Determine the (x, y) coordinate at the center of the cell enclosing the given text.  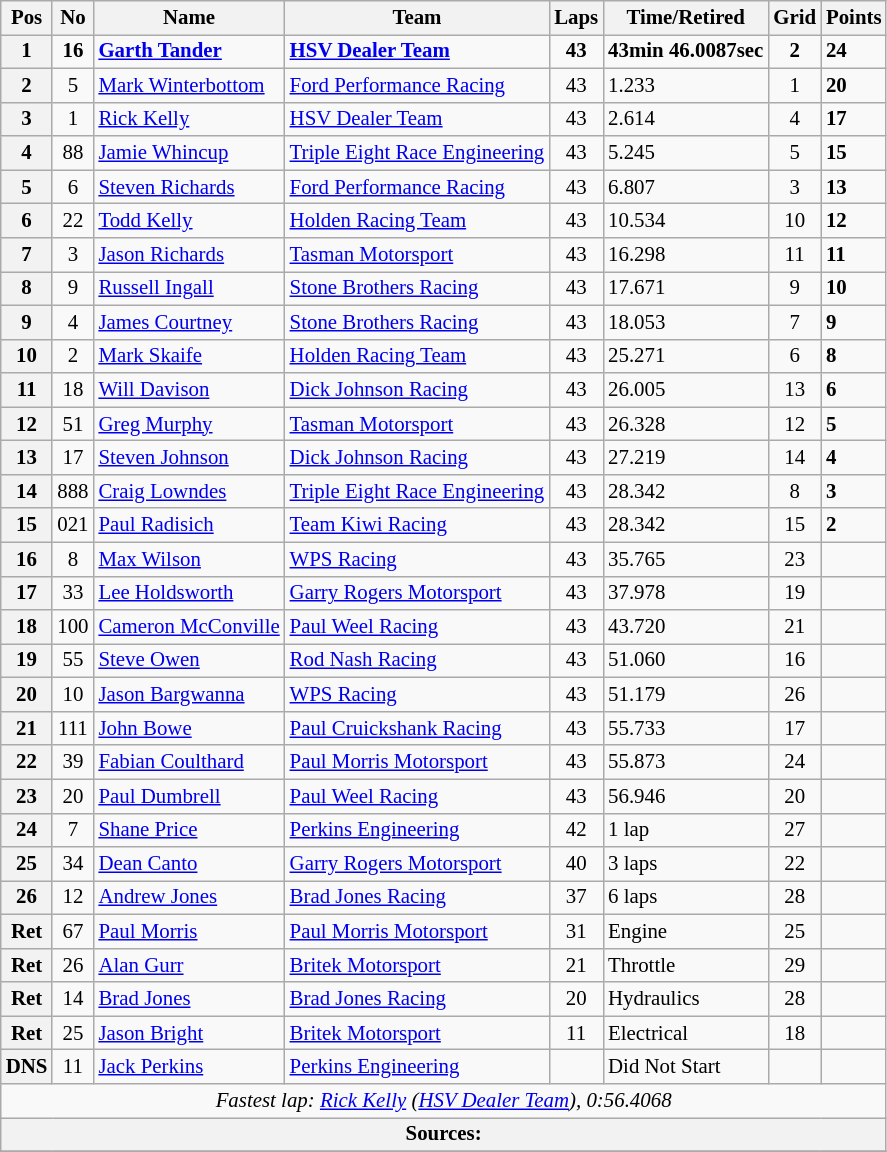
Electrical (686, 1033)
34 (72, 864)
Steven Richards (188, 187)
2.614 (686, 119)
27 (794, 830)
Grid (794, 18)
Craig Lowndes (188, 491)
Andrew Jones (188, 898)
Jason Richards (188, 255)
1.233 (686, 85)
Jason Bargwanna (188, 695)
37.978 (686, 593)
Paul Cruickshank Racing (418, 728)
33 (72, 593)
Sources: (444, 1135)
6 laps (686, 898)
40 (576, 864)
Paul Radisich (188, 525)
Fabian Coulthard (188, 762)
43min 46.0087sec (686, 51)
Did Not Start (686, 1067)
Laps (576, 18)
Jamie Whincup (188, 153)
67 (72, 931)
Todd Kelly (188, 221)
Steve Owen (188, 661)
55.733 (686, 728)
Russell Ingall (188, 288)
Throttle (686, 965)
Time/Retired (686, 18)
Rod Nash Racing (418, 661)
42 (576, 830)
55.873 (686, 762)
Paul Dumbrell (188, 796)
56.946 (686, 796)
43.720 (686, 627)
17.671 (686, 288)
Shane Price (188, 830)
James Courtney (188, 322)
Lee Holdsworth (188, 593)
Engine (686, 931)
Garth Tander (188, 51)
39 (72, 762)
DNS (27, 1067)
3 laps (686, 864)
Jason Bright (188, 1033)
Points (854, 18)
6.807 (686, 187)
100 (72, 627)
25.271 (686, 356)
35.765 (686, 559)
55 (72, 661)
021 (72, 525)
John Bowe (188, 728)
Mark Skaife (188, 356)
Pos (27, 18)
Max Wilson (188, 559)
Team (418, 18)
Name (188, 18)
29 (794, 965)
88 (72, 153)
Fastest lap: Rick Kelly (HSV Dealer Team), 0:56.4068 (444, 1101)
Jack Perkins (188, 1067)
5.245 (686, 153)
111 (72, 728)
10.534 (686, 221)
26.005 (686, 390)
26.328 (686, 424)
1 lap (686, 830)
Will Davison (188, 390)
Mark Winterbottom (188, 85)
Cameron McConville (188, 627)
Rick Kelly (188, 119)
Alan Gurr (188, 965)
Hydraulics (686, 999)
Team Kiwi Racing (418, 525)
No (72, 18)
31 (576, 931)
16.298 (686, 255)
888 (72, 491)
Brad Jones (188, 999)
Greg Murphy (188, 424)
27.219 (686, 458)
Dean Canto (188, 864)
Paul Morris (188, 931)
51 (72, 424)
Steven Johnson (188, 458)
18.053 (686, 322)
51.179 (686, 695)
51.060 (686, 661)
37 (576, 898)
